Extract the [X, Y] coordinate from the center of the cell holding the provided text.  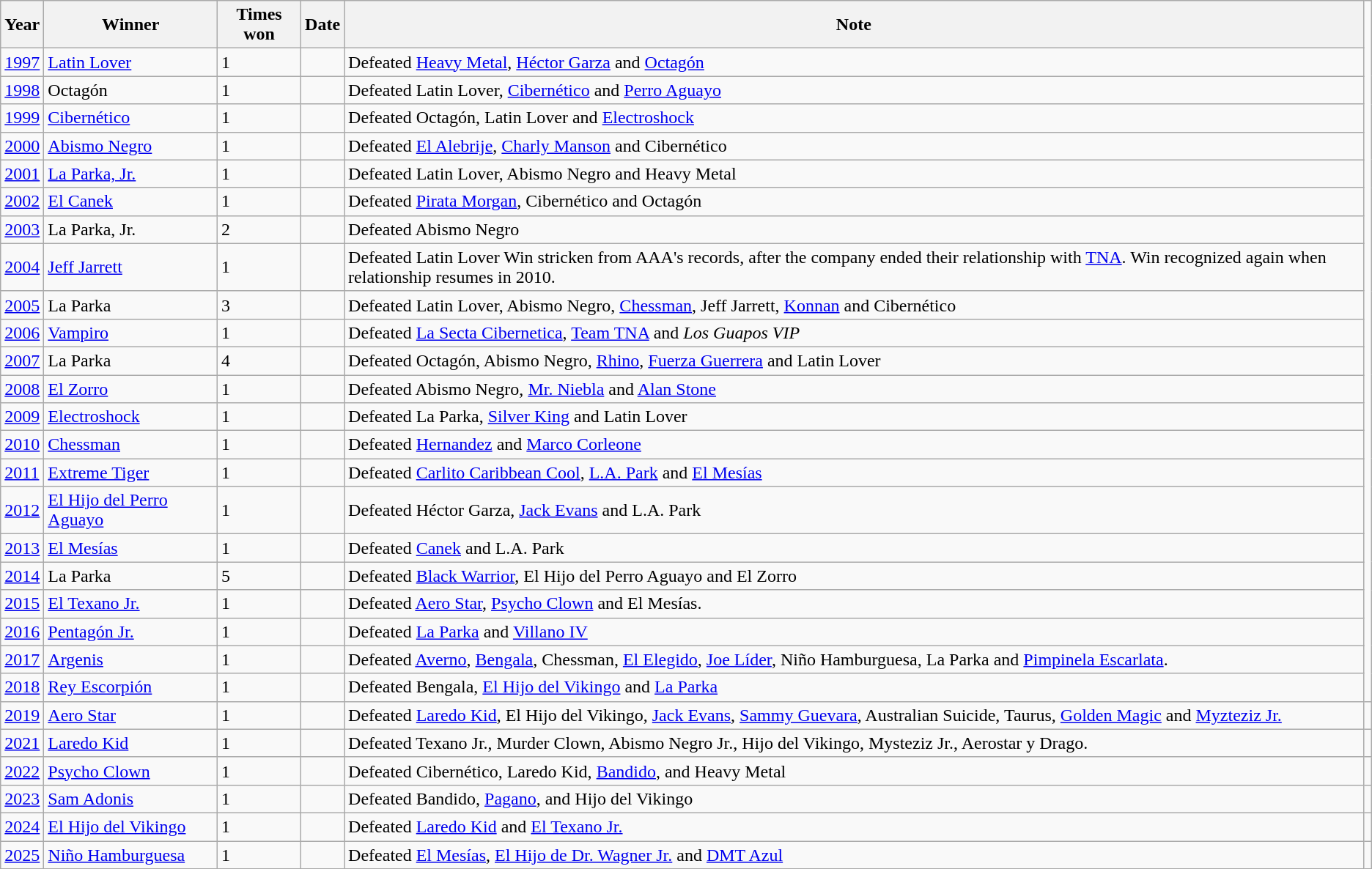
Defeated Black Warrior, El Hijo del Perro Aguayo and El Zorro [855, 576]
2017 [22, 659]
2015 [22, 604]
2021 [22, 743]
Defeated Pirata Morgan, Cibernético and Octagón [855, 201]
2024 [22, 827]
Niño Hamburguesa [130, 855]
Pentagón Jr. [130, 632]
Electroshock [130, 417]
El Hijo del Vikingo [130, 827]
2019 [22, 715]
Defeated Laredo Kid and El Texano Jr. [855, 827]
2014 [22, 576]
Defeated Bengala, El Hijo del Vikingo and La Parka [855, 687]
Defeated Carlito Caribbean Cool, L.A. Park and El Mesías [855, 473]
1997 [22, 62]
Winner [130, 25]
Cibernético [130, 118]
Defeated Laredo Kid, El Hijo del Vikingo, Jack Evans, Sammy Guevara, Australian Suicide, Taurus, Golden Magic and Myzteziz Jr. [855, 715]
Date [322, 25]
2009 [22, 417]
Defeated Latin Lover, Abismo Negro and Heavy Metal [855, 174]
Defeated Heavy Metal, Héctor Garza and Octagón [855, 62]
Aero Star [130, 715]
2018 [22, 687]
Defeated Bandido, Pagano, and Hijo del Vikingo [855, 799]
Latin Lover [130, 62]
Defeated El Mesías, El Hijo de Dr. Wagner Jr. and DMT Azul [855, 855]
2003 [22, 229]
Jeff Jarrett [130, 267]
2008 [22, 389]
Chessman [130, 445]
2005 [22, 305]
2013 [22, 548]
2012 [22, 510]
2006 [22, 333]
2001 [22, 174]
2010 [22, 445]
2023 [22, 799]
5 [259, 576]
2002 [22, 201]
2000 [22, 146]
Laredo Kid [130, 743]
El Zorro [130, 389]
Octagón [130, 90]
2022 [22, 771]
Psycho Clown [130, 771]
Defeated Canek and L.A. Park [855, 548]
2011 [22, 473]
2004 [22, 267]
El Mesías [130, 548]
2025 [22, 855]
Defeated La Parka, Silver King and Latin Lover [855, 417]
Note [855, 25]
4 [259, 360]
Defeated Latin Lover, Abismo Negro, Chessman, Jeff Jarrett, Konnan and Cibernético [855, 305]
Defeated Abismo Negro, Mr. Niebla and Alan Stone [855, 389]
Defeated Texano Jr., Murder Clown, Abismo Negro Jr., Hijo del Vikingo, Mysteziz Jr., Aerostar y Drago. [855, 743]
Defeated Cibernético, Laredo Kid, Bandido, and Heavy Metal [855, 771]
El Texano Jr. [130, 604]
Defeated Averno, Bengala, Chessman, El Elegido, Joe Líder, Niño Hamburguesa, La Parka and Pimpinela Escarlata. [855, 659]
Rey Escorpión [130, 687]
Defeated Héctor Garza, Jack Evans and L.A. Park [855, 510]
Sam Adonis [130, 799]
Year [22, 25]
Argenis [130, 659]
2016 [22, 632]
El Hijo del Perro Aguayo [130, 510]
Defeated El Alebrije, Charly Manson and Cibernético [855, 146]
Defeated La Secta Cibernetica, Team TNA and Los Guapos VIP [855, 333]
2007 [22, 360]
3 [259, 305]
Defeated Abismo Negro [855, 229]
Defeated Octagón, Abismo Negro, Rhino, Fuerza Guerrera and Latin Lover [855, 360]
Extreme Tiger [130, 473]
Abismo Negro [130, 146]
Defeated Octagón, Latin Lover and Electroshock [855, 118]
Times won [259, 25]
1999 [22, 118]
El Canek [130, 201]
Defeated La Parka and Villano IV [855, 632]
Defeated Latin Lover, Cibernético and Perro Aguayo [855, 90]
Defeated Aero Star, Psycho Clown and El Mesías. [855, 604]
Defeated Hernandez and Marco Corleone [855, 445]
Vampiro [130, 333]
2 [259, 229]
1998 [22, 90]
